Output the (X, Y) coordinate of the center of the cell containing the given text.  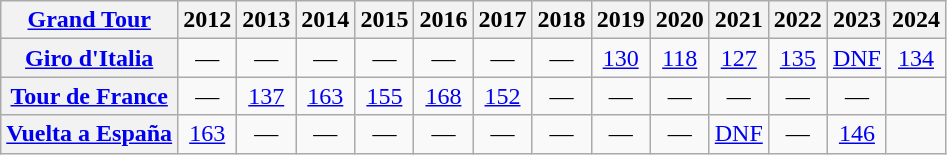
2014 (326, 20)
2023 (856, 20)
118 (680, 58)
146 (856, 134)
155 (384, 96)
2020 (680, 20)
2019 (620, 20)
130 (620, 58)
152 (502, 96)
2012 (208, 20)
137 (266, 96)
Grand Tour (90, 20)
2015 (384, 20)
168 (444, 96)
Tour de France (90, 96)
2022 (798, 20)
135 (798, 58)
Giro d'Italia (90, 58)
2016 (444, 20)
2017 (502, 20)
2024 (916, 20)
2013 (266, 20)
134 (916, 58)
127 (738, 58)
2021 (738, 20)
2018 (562, 20)
Vuelta a España (90, 134)
